Return the (x, y) coordinate for the center point of the cell that contains the specified text.  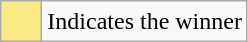
Indicates the winner (145, 22)
